Locate the cell with the specified text and output its [x, y] center coordinate. 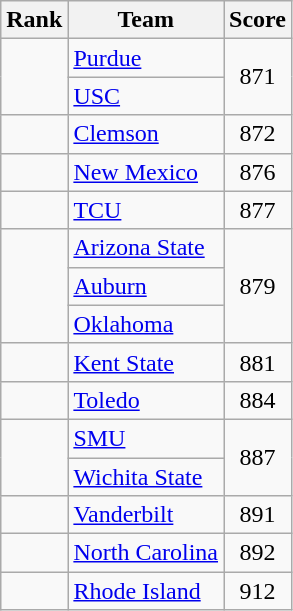
Rhode Island [146, 591]
Clemson [146, 134]
Purdue [146, 58]
891 [258, 515]
872 [258, 134]
Auburn [146, 286]
879 [258, 286]
TCU [146, 210]
North Carolina [146, 553]
871 [258, 77]
Rank [34, 20]
Vanderbilt [146, 515]
Score [258, 20]
SMU [146, 438]
884 [258, 400]
912 [258, 591]
Team [146, 20]
876 [258, 172]
USC [146, 96]
New Mexico [146, 172]
881 [258, 362]
892 [258, 553]
Kent State [146, 362]
Arizona State [146, 248]
Oklahoma [146, 324]
Wichita State [146, 477]
887 [258, 457]
Toledo [146, 400]
877 [258, 210]
